From the cell containing the given text, extract its center point as (x, y) coordinate. 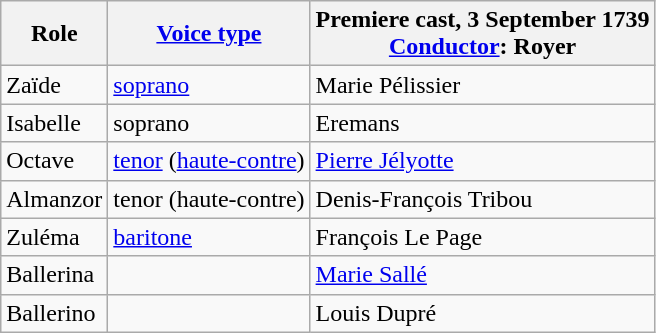
Voice type (209, 34)
Octave (54, 161)
Zuléma (54, 237)
Louis Dupré (482, 313)
Eremans (482, 123)
Marie Pélissier (482, 85)
baritone (209, 237)
Zaïde (54, 85)
Ballerino (54, 313)
Denis-François Tribou (482, 199)
Almanzor (54, 199)
Ballerina (54, 275)
François Le Page (482, 237)
Role (54, 34)
Pierre Jélyotte (482, 161)
Marie Sallé (482, 275)
Isabelle (54, 123)
Premiere cast, 3 September 1739Conductor: Royer (482, 34)
